Return the [x, y] coordinate for the center point of the cell that contains the specified text.  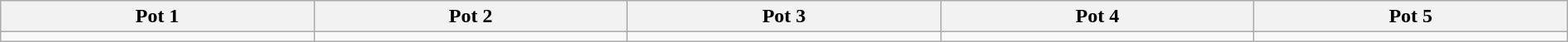
Pot 2 [471, 16]
Pot 3 [784, 16]
Pot 1 [157, 16]
Pot 5 [1411, 16]
Pot 4 [1097, 16]
